For the text-containing cell, return its midpoint in [x, y] coordinate format. 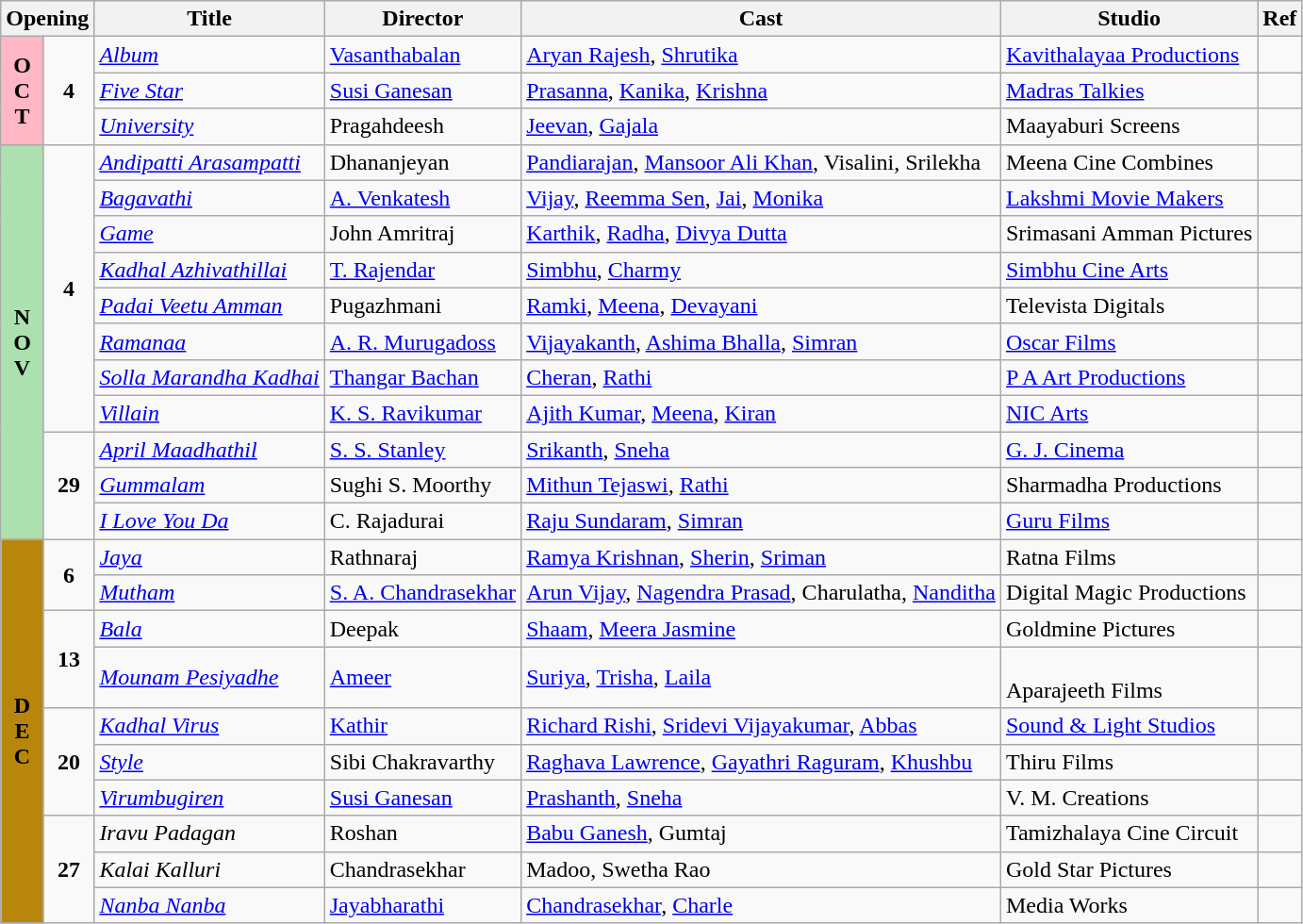
Iravu Padagan [209, 833]
Simbhu, Charmy [762, 270]
Aryan Rajesh, Shrutika [762, 55]
Roshan [422, 833]
Ameer [422, 677]
DEC [23, 732]
Aparajeeth Films [1129, 677]
NIC Arts [1129, 413]
6 [69, 575]
Digital Magic Productions [1129, 593]
Madoo, Swetha Rao [762, 869]
Thiru Films [1129, 762]
Prasanna, Kanika, Krishna [762, 91]
Goldmine Pictures [1129, 629]
Karthik, Radha, Divya Dutta [762, 234]
Album [209, 55]
Sound & Light Studios [1129, 726]
Raghava Lawrence, Gayathri Raguram, Khushbu [762, 762]
Virumbugiren [209, 798]
27 [69, 869]
Gummalam [209, 486]
Babu Ganesh, Gumtaj [762, 833]
Kalai Kalluri [209, 869]
Sharmadha Productions [1129, 486]
K. S. Ravikumar [422, 413]
Pugazhmani [422, 305]
Vasanthabalan [422, 55]
Prashanth, Sneha [762, 798]
29 [69, 486]
Director [422, 19]
OCT [23, 91]
Ramanaa [209, 341]
Five Star [209, 91]
Madras Talkies [1129, 91]
Cast [762, 19]
Title [209, 19]
Kadhal Azhivathillai [209, 270]
Mutham [209, 593]
Solla Marandha Kadhai [209, 377]
Rathnaraj [422, 557]
University [209, 126]
Srimasani Amman Pictures [1129, 234]
Nanba Nanba [209, 905]
Jaya [209, 557]
Andipatti Arasampatti [209, 162]
G. J. Cinema [1129, 450]
Ref [1280, 19]
Shaam, Meera Jasmine [762, 629]
Tamizhalaya Cine Circuit [1129, 833]
Sibi Chakravarthy [422, 762]
Kadhal Virus [209, 726]
S. S. Stanley [422, 450]
John Amritraj [422, 234]
Srikanth, Sneha [762, 450]
Arun Vijay, Nagendra Prasad, Charulatha, Nanditha [762, 593]
Ratna Films [1129, 557]
Cheran, Rathi [762, 377]
P A Art Productions [1129, 377]
Bagavathi [209, 198]
C. Rajadurai [422, 521]
Gold Star Pictures [1129, 869]
Meena Cine Combines [1129, 162]
April Maadhathil [209, 450]
Richard Rishi, Sridevi Vijayakumar, Abbas [762, 726]
13 [69, 660]
Ajith Kumar, Meena, Kiran [762, 413]
20 [69, 762]
Media Works [1129, 905]
Vijay, Reemma Sen, Jai, Monika [762, 198]
Maayaburi Screens [1129, 126]
Guru Films [1129, 521]
Chandrasekhar, Charle [762, 905]
Televista Digitals [1129, 305]
V. M. Creations [1129, 798]
Deepak [422, 629]
Kavithalayaa Productions [1129, 55]
Studio [1129, 19]
Villain [209, 413]
Jayabharathi [422, 905]
Vijayakanth, Ashima Bhalla, Simran [762, 341]
Jeevan, Gajala [762, 126]
S. A. Chandrasekhar [422, 593]
Style [209, 762]
Ramki, Meena, Devayani [762, 305]
Thangar Bachan [422, 377]
Lakshmi Movie Makers [1129, 198]
Game [209, 234]
T. Rajendar [422, 270]
Ramya Krishnan, Sherin, Sriman [762, 557]
Raju Sundaram, Simran [762, 521]
Pandiarajan, Mansoor Ali Khan, Visalini, Srilekha [762, 162]
A. R. Murugadoss [422, 341]
Mounam Pesiyadhe [209, 677]
Simbhu Cine Arts [1129, 270]
Padai Veetu Amman [209, 305]
I Love You Da [209, 521]
Pragahdeesh [422, 126]
Sughi S. Moorthy [422, 486]
Bala [209, 629]
Oscar Films [1129, 341]
Suriya, Trisha, Laila [762, 677]
Chandrasekhar [422, 869]
Kathir [422, 726]
Opening [47, 19]
A. Venkatesh [422, 198]
NOV [23, 341]
Mithun Tejaswi, Rathi [762, 486]
Dhananjeyan [422, 162]
